From the cell containing the given text, extract its center point as [x, y] coordinate. 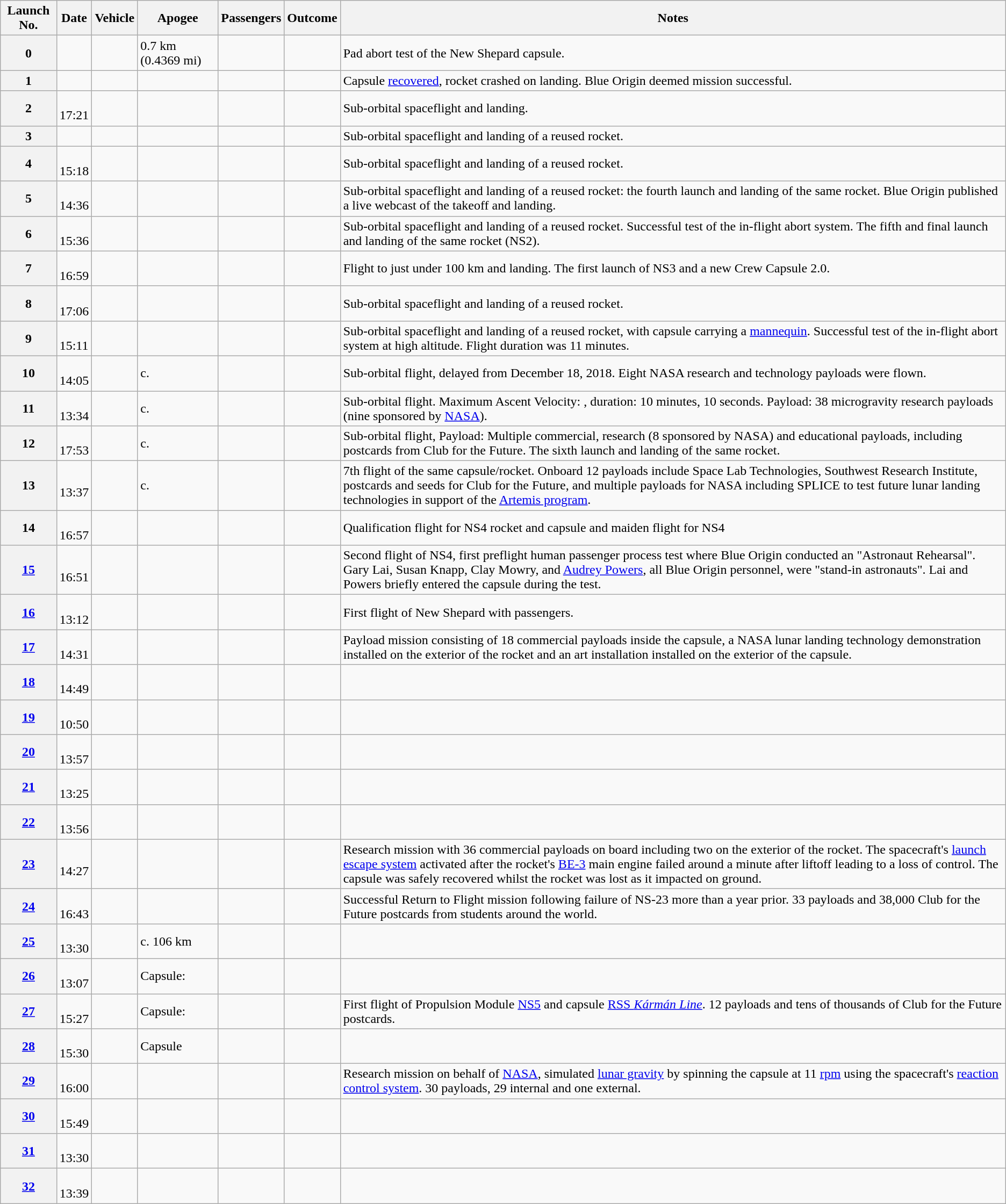
14:31 [74, 647]
c. 106 km [178, 941]
17:06 [74, 303]
22 [28, 822]
30 [28, 1116]
14:49 [74, 682]
4 [28, 163]
23 [28, 864]
29 [28, 1081]
17 [28, 647]
15:11 [74, 338]
Outcome [312, 18]
17:53 [74, 444]
3 [28, 136]
14 [28, 528]
21 [28, 787]
13:37 [74, 486]
15:30 [74, 1047]
Capsule recovered, rocket crashed on landing. Blue Origin deemed mission successful. [673, 81]
10 [28, 373]
12 [28, 444]
11 [28, 408]
6 [28, 233]
13:57 [74, 752]
16:00 [74, 1081]
Qualification flight for NS4 rocket and capsule and maiden flight for NS4 [673, 528]
5 [28, 199]
9 [28, 338]
15:18 [74, 163]
16:43 [74, 906]
13:07 [74, 976]
0 [28, 53]
16 [28, 612]
20 [28, 752]
First flight of New Shepard with passengers. [673, 612]
14:27 [74, 864]
26 [28, 976]
14:36 [74, 199]
Apogee [178, 18]
18 [28, 682]
25 [28, 941]
Sub-orbital spaceflight and landing. [673, 109]
14:05 [74, 373]
Vehicle [115, 18]
27 [28, 1011]
Pad abort test of the New Shepard capsule. [673, 53]
First flight of Propulsion Module NS5 and capsule RSS Kármán Line. 12 payloads and tens of thousands of Club for the Future postcards. [673, 1011]
13:39 [74, 1186]
Passengers [251, 18]
16:51 [74, 570]
15:49 [74, 1116]
Capsule [178, 1047]
31 [28, 1151]
0.7 km (0.4369 mi) [178, 53]
24 [28, 906]
Sub-orbital flight. Maximum Ascent Velocity: , duration: 10 minutes, 10 seconds. Payload: 38 microgravity research payloads (nine sponsored by NASA). [673, 408]
15:36 [74, 233]
Sub-orbital flight, delayed from December 18, 2018. Eight NASA research and technology payloads were flown. [673, 373]
Notes [673, 18]
10:50 [74, 717]
32 [28, 1186]
13 [28, 486]
1 [28, 81]
Launch No. [28, 18]
8 [28, 303]
28 [28, 1047]
13:34 [74, 408]
17:21 [74, 109]
2 [28, 109]
13:12 [74, 612]
19 [28, 717]
15:27 [74, 1011]
13:56 [74, 822]
7 [28, 269]
13:25 [74, 787]
16:57 [74, 528]
Flight to just under 100 km and landing. The first launch of NS3 and a new Crew Capsule 2.0. [673, 269]
15 [28, 570]
Date [74, 18]
16:59 [74, 269]
